Extract the [x, y] coordinate from the center of the cell holding the provided text.  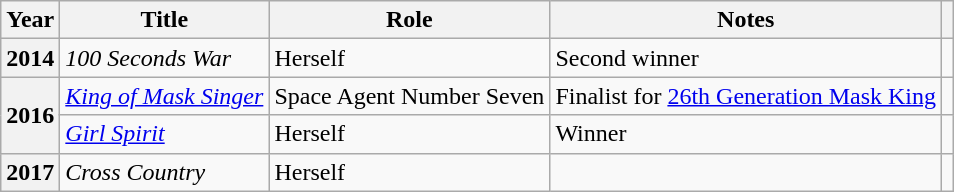
Winner [746, 134]
Year [30, 20]
Role [410, 20]
2016 [30, 115]
Second winner [746, 58]
Finalist for 26th Generation Mask King [746, 96]
2017 [30, 172]
King of Mask Singer [164, 96]
2014 [30, 58]
Notes [746, 20]
Space Agent Number Seven [410, 96]
Cross Country [164, 172]
Title [164, 20]
100 Seconds War [164, 58]
Girl Spirit [164, 134]
